Return the [x, y] coordinate for the center point of the cell that contains the specified text.  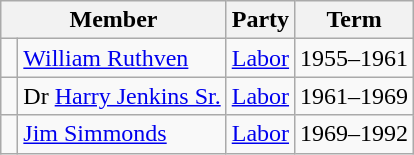
Term [354, 20]
Dr Harry Jenkins Sr. [122, 96]
1955–1961 [354, 58]
1961–1969 [354, 96]
Member [114, 20]
Jim Simmonds [122, 134]
1969–1992 [354, 134]
Party [260, 20]
William Ruthven [122, 58]
